From the cell containing the given text, extract its center point as (X, Y) coordinate. 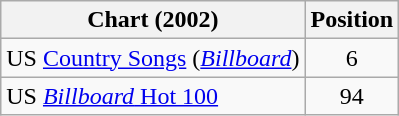
94 (352, 96)
US Billboard Hot 100 (153, 96)
Chart (2002) (153, 20)
6 (352, 58)
US Country Songs (Billboard) (153, 58)
Position (352, 20)
